Pinpoint the cell where the given text exists, returning its (X, Y) midpoint coordinate. 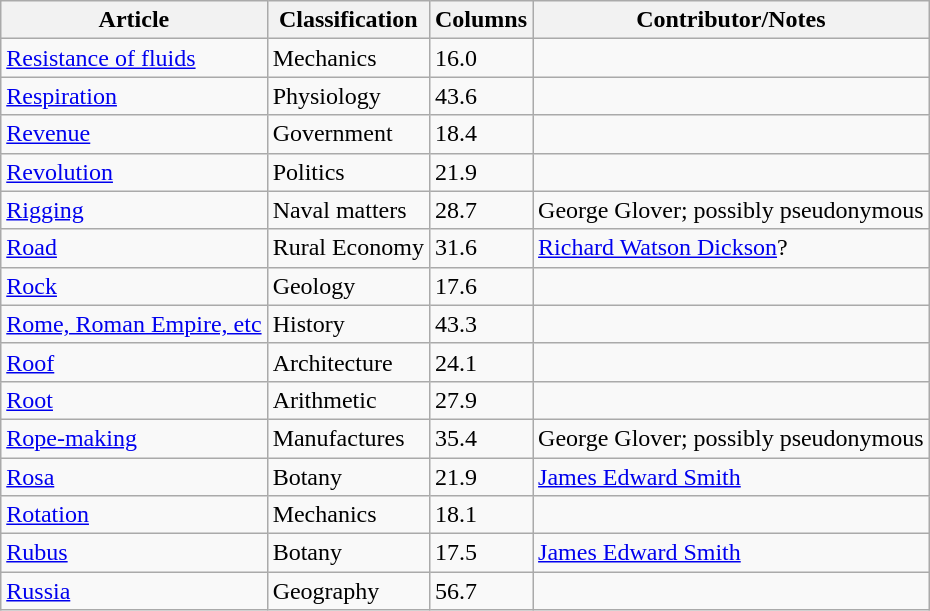
Revenue (134, 134)
Rome, Roman Empire, etc (134, 324)
Geography (348, 591)
18.1 (480, 515)
Arithmetic (348, 400)
35.4 (480, 438)
Revolution (134, 172)
Classification (348, 20)
43.3 (480, 324)
Russia (134, 591)
Architecture (348, 362)
Respiration (134, 96)
Rural Economy (348, 248)
43.6 (480, 96)
Road (134, 248)
Columns (480, 20)
Article (134, 20)
Resistance of fluids (134, 58)
17.5 (480, 553)
Rotation (134, 515)
Rosa (134, 477)
Naval matters (348, 210)
Rigging (134, 210)
History (348, 324)
18.4 (480, 134)
27.9 (480, 400)
Politics (348, 172)
Government (348, 134)
56.7 (480, 591)
31.6 (480, 248)
Rubus (134, 553)
Richard Watson Dickson? (732, 248)
Rope-making (134, 438)
28.7 (480, 210)
24.1 (480, 362)
Physiology (348, 96)
Roof (134, 362)
Rock (134, 286)
Root (134, 400)
Geology (348, 286)
Manufactures (348, 438)
Contributor/Notes (732, 20)
16.0 (480, 58)
17.6 (480, 286)
